Extract the [x, y] coordinate from the center of the cell holding the provided text.  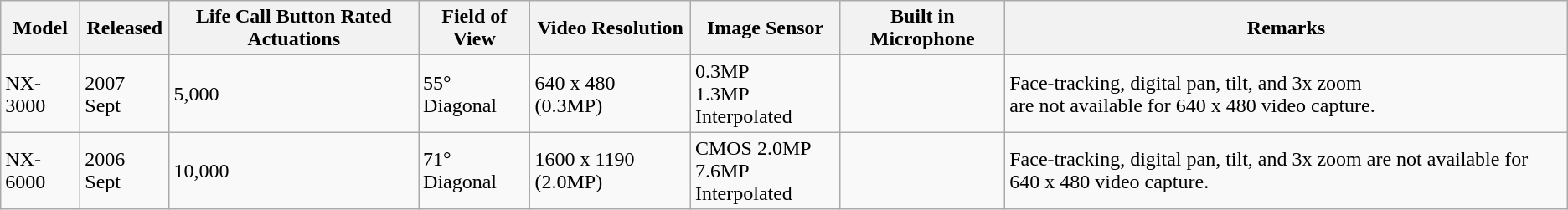
1600 x 1190 (2.0MP) [610, 171]
Video Resolution [610, 28]
2006 Sept [125, 171]
Face-tracking, digital pan, tilt, and 3x zoom are not available for 640 x 480 video capture. [1287, 171]
0.3MP1.3MP Interpolated [765, 94]
Face-tracking, digital pan, tilt, and 3x zoomare not available for 640 x 480 video capture. [1287, 94]
Field of View [474, 28]
10,000 [294, 171]
Released [125, 28]
NX-6000 [40, 171]
Built in Microphone [923, 28]
NX-3000 [40, 94]
CMOS 2.0MP7.6MP Interpolated [765, 171]
2007 Sept [125, 94]
55° Diagonal [474, 94]
Remarks [1287, 28]
5,000 [294, 94]
Life Call Button Rated Actuations [294, 28]
Model [40, 28]
640 x 480 (0.3MP) [610, 94]
Image Sensor [765, 28]
71° Diagonal [474, 171]
